Identify which cell holds the provided text, then report its (x, y) central coordinate. 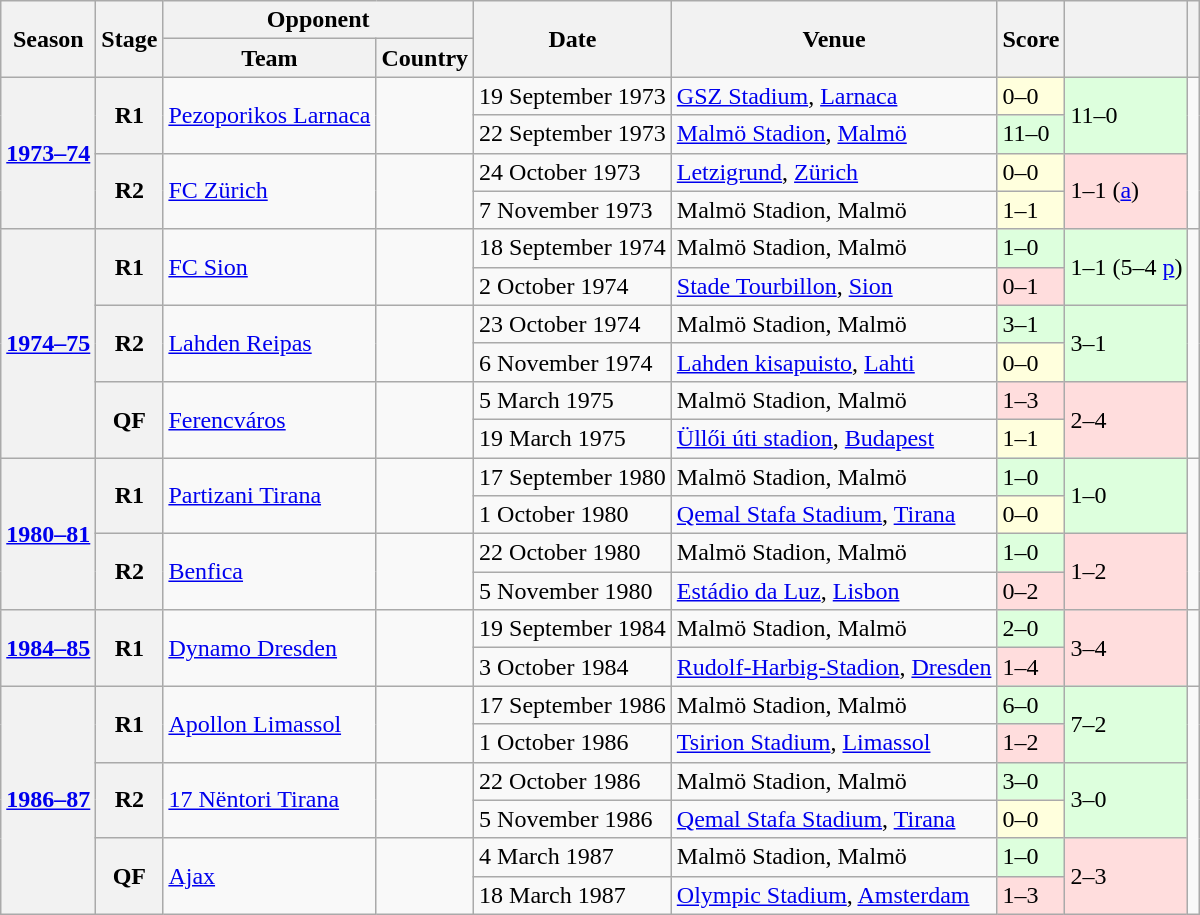
1986–87 (48, 800)
Olympic Stadium, Amsterdam (834, 895)
FC Zürich (270, 191)
GSZ Stadium, Larnaca (834, 96)
Letzigrund, Zürich (834, 172)
19 September 1973 (573, 96)
1–1 (a) (1126, 191)
24 October 1973 (573, 172)
17 Nëntori Tirana (270, 800)
Pezoporikos Larnaca (270, 115)
18 September 1974 (573, 248)
Estádio da Luz, Lisbon (834, 591)
17 September 1986 (573, 705)
19 September 1984 (573, 629)
22 October 1980 (573, 553)
0–2 (1031, 591)
6–0 (1031, 705)
Rudolf-Harbig-Stadion, Dresden (834, 667)
1973–74 (48, 153)
2–4 (1126, 419)
19 March 1975 (573, 438)
Lahden kisapuisto, Lahti (834, 362)
17 September 1980 (573, 477)
Tsirion Stadium, Limassol (834, 743)
3 October 1984 (573, 667)
Venue (834, 39)
Apollon Limassol (270, 724)
Season (48, 39)
1 October 1986 (573, 743)
Üllői úti stadion, Budapest (834, 438)
Team (270, 58)
FC Sion (270, 267)
3–4 (1126, 648)
1–1 (5–4 p) (1126, 267)
Country (425, 58)
Stage (130, 39)
5 March 1975 (573, 400)
2 October 1974 (573, 286)
Partizani Tirana (270, 496)
0–1 (1031, 286)
7–2 (1126, 724)
2–3 (1126, 876)
Benfica (270, 572)
1 October 1980 (573, 515)
1974–75 (48, 343)
22 October 1986 (573, 781)
4 March 1987 (573, 857)
Opponent (318, 20)
5 November 1980 (573, 591)
1980–81 (48, 534)
Lahden Reipas (270, 343)
1984–85 (48, 648)
23 October 1974 (573, 324)
Score (1031, 39)
7 November 1973 (573, 210)
6 November 1974 (573, 362)
2–0 (1031, 629)
5 November 1986 (573, 819)
1–4 (1031, 667)
Date (573, 39)
Ajax (270, 876)
22 September 1973 (573, 134)
Dynamo Dresden (270, 648)
Stade Tourbillon, Sion (834, 286)
Ferencváros (270, 419)
18 March 1987 (573, 895)
